Extract the (x, y) coordinate from the center of the cell holding the provided text.  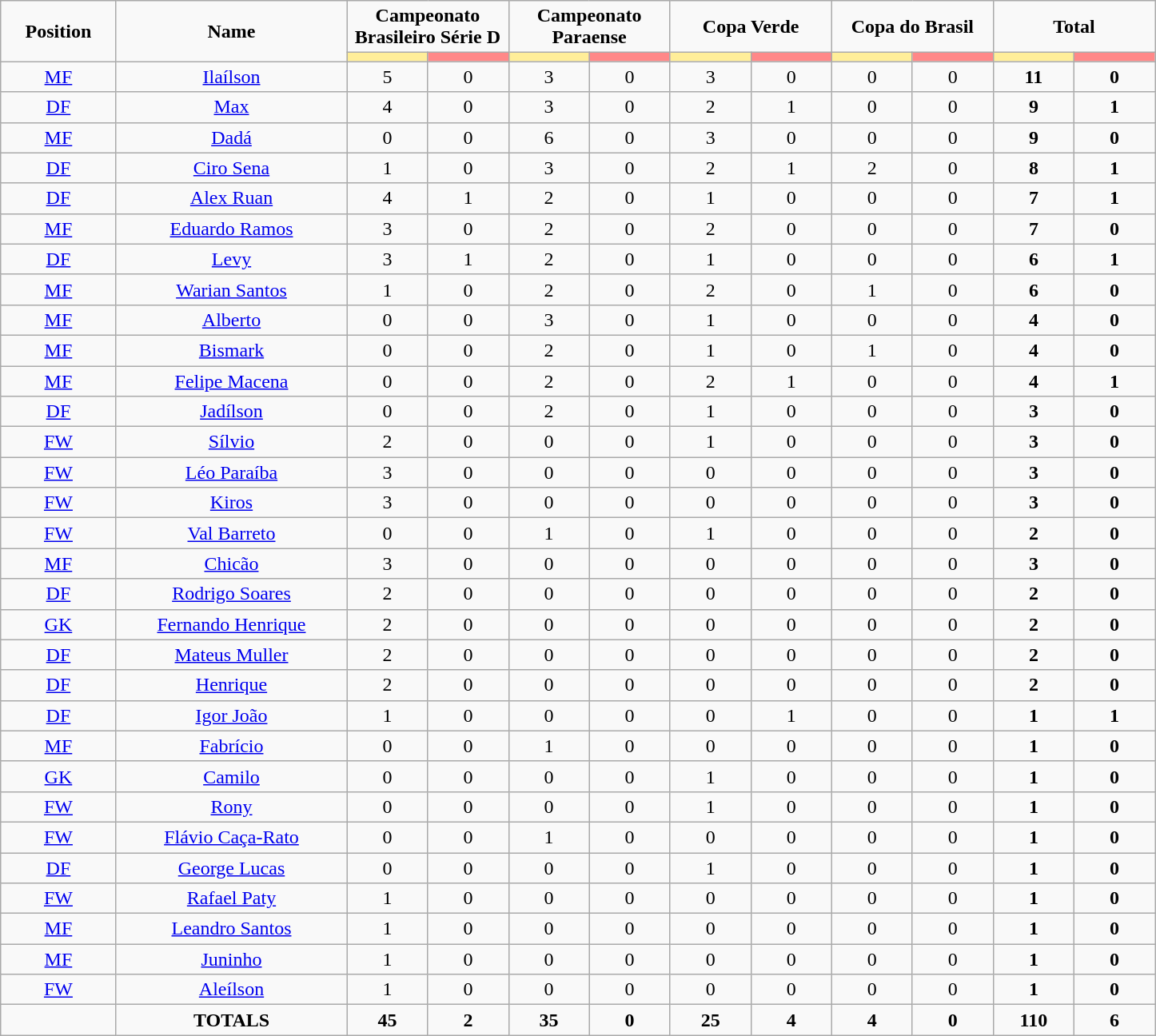
Ilaílson (232, 77)
Eduardo Ramos (232, 229)
Position (58, 31)
Leandro Santos (232, 929)
Rodrigo Soares (232, 594)
Flávio Caça-Rato (232, 837)
Total (1074, 27)
Dadá (232, 137)
Jadílson (232, 412)
Bismark (232, 350)
Rony (232, 807)
TOTALS (232, 1020)
Alberto (232, 320)
Alex Ruan (232, 198)
Levy (232, 259)
5 (387, 77)
Fabrício (232, 746)
Val Barreto (232, 533)
Kiros (232, 503)
11 (1033, 77)
110 (1033, 1020)
Warian Santos (232, 289)
Max (232, 107)
Copa do Brasil (912, 27)
Juninho (232, 959)
35 (548, 1020)
Sílvio (232, 442)
Rafael Paty (232, 899)
Felipe Macena (232, 381)
Léo Paraíba (232, 472)
Copa Verde (751, 27)
Name (232, 31)
Mateus Muller (232, 655)
George Lucas (232, 867)
Chicão (232, 564)
Henrique (232, 685)
Aleílson (232, 990)
Campeonato Brasileiro Série D (428, 27)
45 (387, 1020)
Igor João (232, 715)
Fernando Henrique (232, 624)
8 (1033, 168)
Camilo (232, 776)
Ciro Sena (232, 168)
Campeonato Paraense (589, 27)
25 (710, 1020)
